Scan for the cell matching the given text and deliver its [x, y] coordinate at center. 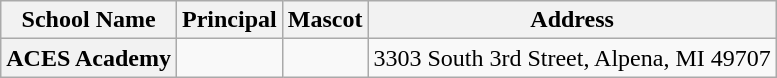
School Name [89, 20]
Mascot [325, 20]
Address [572, 20]
3303 South 3rd Street, Alpena, MI 49707 [572, 58]
ACES Academy [89, 58]
Principal [229, 20]
